Scan for the cell matching the given text and deliver its [X, Y] coordinate at center. 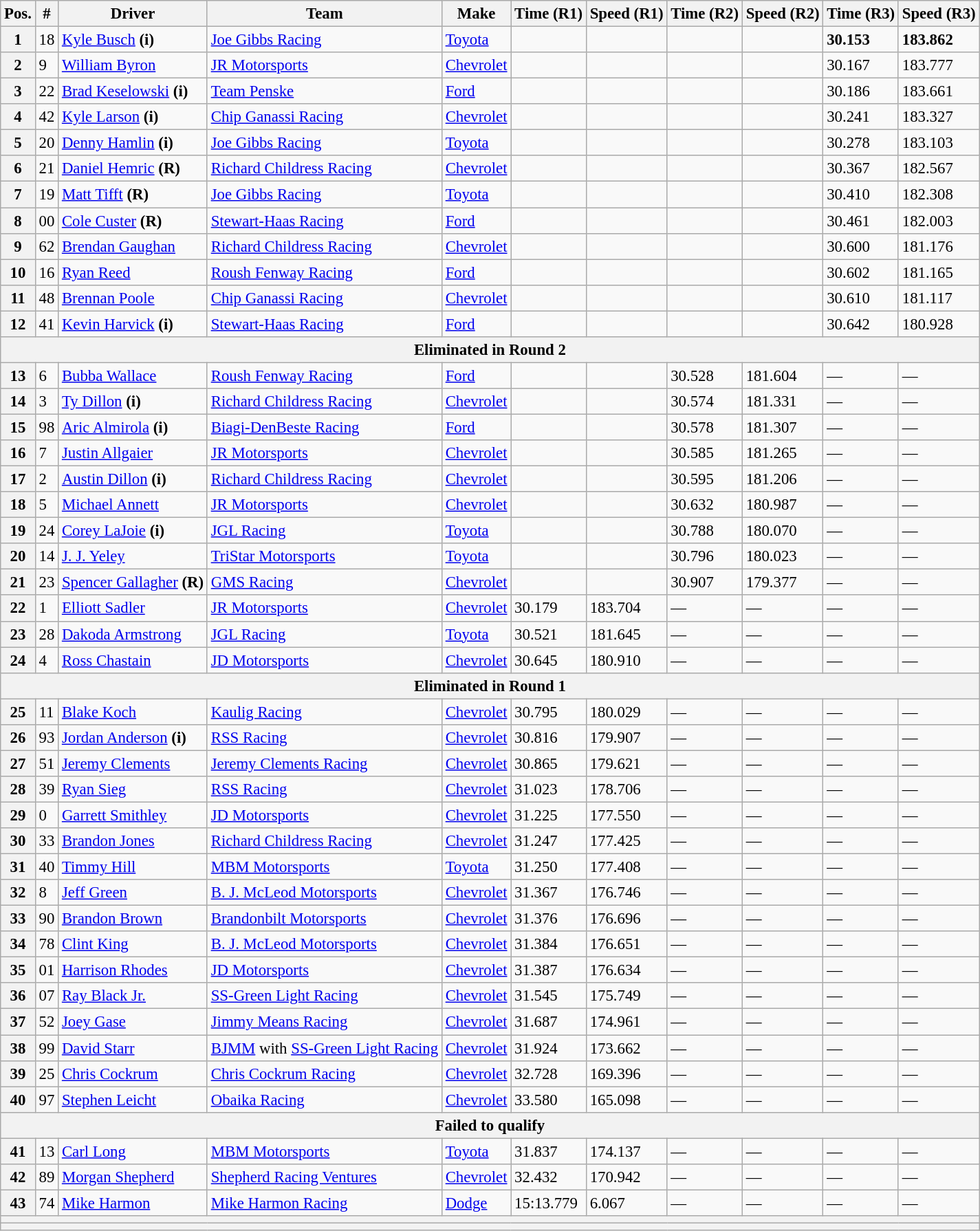
15:13.779 [549, 1203]
Timmy Hill [133, 867]
43 [18, 1203]
31.545 [549, 996]
Morgan Shepherd [133, 1177]
Austin Dillon (i) [133, 479]
182.003 [939, 221]
35 [18, 970]
Pos. [18, 14]
30.461 [861, 221]
Kyle Busch (i) [133, 40]
Justin Allgaier [133, 453]
90 [47, 919]
183.327 [939, 117]
31.924 [549, 1048]
181.206 [783, 479]
27 [18, 763]
30.241 [861, 117]
30.645 [549, 660]
Chris Cockrum [133, 1074]
Jimmy Means Racing [325, 1022]
30.186 [861, 91]
181.307 [783, 427]
Jordan Anderson (i) [133, 738]
Brad Keselowski (i) [133, 91]
31.367 [549, 893]
Time (R3) [861, 14]
33.580 [549, 1100]
Corey LaJoie (i) [133, 531]
Brendan Gaughan [133, 246]
181.165 [939, 272]
Dakoda Armstrong [133, 634]
30.788 [705, 531]
6.067 [627, 1203]
15 [18, 427]
Stephen Leicht [133, 1100]
10 [18, 272]
Brandon Jones [133, 841]
180.023 [783, 556]
32.728 [549, 1074]
179.377 [783, 582]
Clint King [133, 944]
176.651 [627, 944]
Eliminated in Round 2 [490, 350]
30.600 [861, 246]
74 [47, 1203]
30.528 [705, 375]
30.865 [549, 763]
Time (R1) [549, 14]
Garrett Smithley [133, 815]
Jeremy Clements [133, 763]
93 [47, 738]
176.634 [627, 970]
31.384 [549, 944]
Kevin Harvick (i) [133, 324]
182.308 [939, 195]
38 [18, 1048]
Failed to qualify [490, 1125]
Carl Long [133, 1151]
Shepherd Racing Ventures [325, 1177]
183.862 [939, 40]
Ray Black Jr. [133, 996]
30.595 [705, 479]
30.153 [861, 40]
30.179 [549, 609]
32 [18, 893]
30.585 [705, 453]
89 [47, 1177]
Ryan Reed [133, 272]
Speed (R3) [939, 14]
31.376 [549, 919]
29 [18, 815]
183.704 [627, 609]
26 [18, 738]
Team [325, 14]
Driver [133, 14]
30.907 [705, 582]
34 [18, 944]
183.777 [939, 65]
31 [18, 867]
173.662 [627, 1048]
12 [18, 324]
17 [18, 479]
177.425 [627, 841]
TriStar Motorsports [325, 556]
Elliott Sadler [133, 609]
Obaika Racing [325, 1100]
Make [476, 14]
30.610 [861, 298]
181.331 [783, 402]
30 [18, 841]
30.602 [861, 272]
00 [47, 221]
30.521 [549, 634]
Brennan Poole [133, 298]
32.432 [549, 1177]
165.098 [627, 1100]
177.550 [627, 815]
181.176 [939, 246]
Speed (R1) [627, 14]
Eliminated in Round 1 [490, 686]
Kyle Larson (i) [133, 117]
Biagi-DenBeste Racing [325, 427]
62 [47, 246]
30.410 [861, 195]
180.910 [627, 660]
J. J. Yeley [133, 556]
Mike Harmon [133, 1203]
30.795 [549, 712]
175.749 [627, 996]
Ty Dillon (i) [133, 402]
SS-Green Light Racing [325, 996]
98 [47, 427]
181.117 [939, 298]
37 [18, 1022]
181.604 [783, 375]
Chris Cockrum Racing [325, 1074]
30.278 [861, 143]
97 [47, 1100]
31.225 [549, 815]
Time (R2) [705, 14]
180.070 [783, 531]
30.816 [549, 738]
31.023 [549, 789]
179.907 [627, 738]
183.661 [939, 91]
52 [47, 1022]
Mike Harmon Racing [325, 1203]
BJMM with SS-Green Light Racing [325, 1048]
07 [47, 996]
48 [47, 298]
William Byron [133, 65]
182.567 [939, 168]
Dodge [476, 1203]
169.396 [627, 1074]
Team Penske [325, 91]
176.746 [627, 893]
Joey Gase [133, 1022]
30.367 [861, 168]
Ross Chastain [133, 660]
Daniel Hemric (R) [133, 168]
30.578 [705, 427]
Harrison Rhodes [133, 970]
Bubba Wallace [133, 375]
Cole Custer (R) [133, 221]
174.961 [627, 1022]
31.247 [549, 841]
99 [47, 1048]
180.029 [627, 712]
31.387 [549, 970]
30.632 [705, 505]
Ryan Sieg [133, 789]
GMS Racing [325, 582]
Michael Annett [133, 505]
180.928 [939, 324]
31.837 [549, 1151]
Denny Hamlin (i) [133, 143]
174.137 [627, 1151]
178.706 [627, 789]
Speed (R2) [783, 14]
183.103 [939, 143]
Jeff Green [133, 893]
31.250 [549, 867]
30.574 [705, 402]
01 [47, 970]
180.987 [783, 505]
Brandon Brown [133, 919]
177.408 [627, 867]
Spencer Gallagher (R) [133, 582]
30.796 [705, 556]
Matt Tifft (R) [133, 195]
31.687 [549, 1022]
179.621 [627, 763]
181.265 [783, 453]
Aric Almirola (i) [133, 427]
30.642 [861, 324]
David Starr [133, 1048]
181.645 [627, 634]
0 [47, 815]
78 [47, 944]
Brandonbilt Motorsports [325, 919]
170.942 [627, 1177]
176.696 [627, 919]
30.167 [861, 65]
# [47, 14]
36 [18, 996]
Kaulig Racing [325, 712]
Blake Koch [133, 712]
51 [47, 763]
Jeremy Clements Racing [325, 763]
